Scan for the cell matching the given text and deliver its [X, Y] coordinate at center. 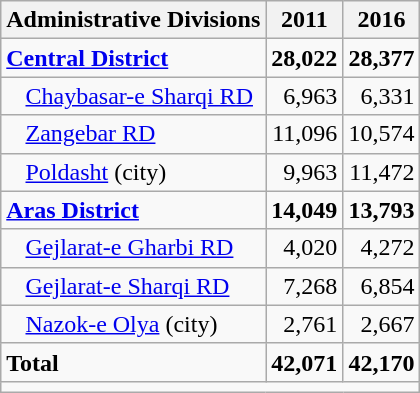
28,022 [304, 58]
2,761 [304, 324]
Administrative Divisions [134, 20]
42,170 [382, 362]
6,331 [382, 96]
11,096 [304, 134]
11,472 [382, 172]
2,667 [382, 324]
Aras District [134, 210]
Gejlarat-e Gharbi RD [134, 248]
Zangebar RD [134, 134]
13,793 [382, 210]
9,963 [304, 172]
6,854 [382, 286]
10,574 [382, 134]
Central District [134, 58]
28,377 [382, 58]
2016 [382, 20]
4,020 [304, 248]
Chaybasar-e Sharqi RD [134, 96]
4,272 [382, 248]
7,268 [304, 286]
Poldasht (city) [134, 172]
Nazok-e Olya (city) [134, 324]
42,071 [304, 362]
2011 [304, 20]
6,963 [304, 96]
14,049 [304, 210]
Total [134, 362]
Gejlarat-e Sharqi RD [134, 286]
